Capture the cell that displays the provided text and extract its (X, Y) central coordinate. 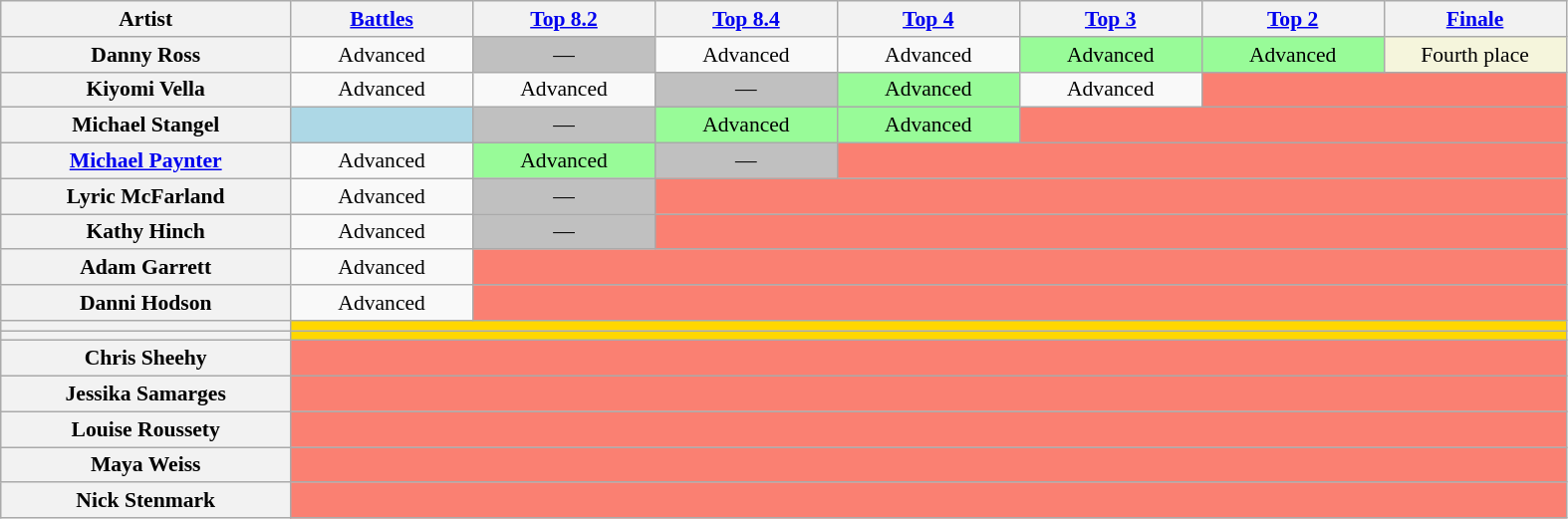
Danni Hodson (145, 303)
Jessika Samarges (145, 394)
Nick Stenmark (145, 501)
Finale (1474, 19)
Top 4 (928, 19)
Louise Roussety (145, 429)
Adam Garrett (145, 268)
Top 8.4 (745, 19)
Top 3 (1110, 19)
Michael Paynter (145, 161)
Danny Ross (145, 55)
Maya Weiss (145, 465)
Kiyomi Vella (145, 90)
Chris Sheehy (145, 359)
Top 8.2 (564, 19)
Artist (145, 19)
Lyric McFarland (145, 196)
Fourth place (1474, 55)
Battles (383, 19)
Kathy Hinch (145, 232)
Top 2 (1293, 19)
Michael Stangel (145, 126)
